Output the [X, Y] coordinate of the center of the cell containing the given text.  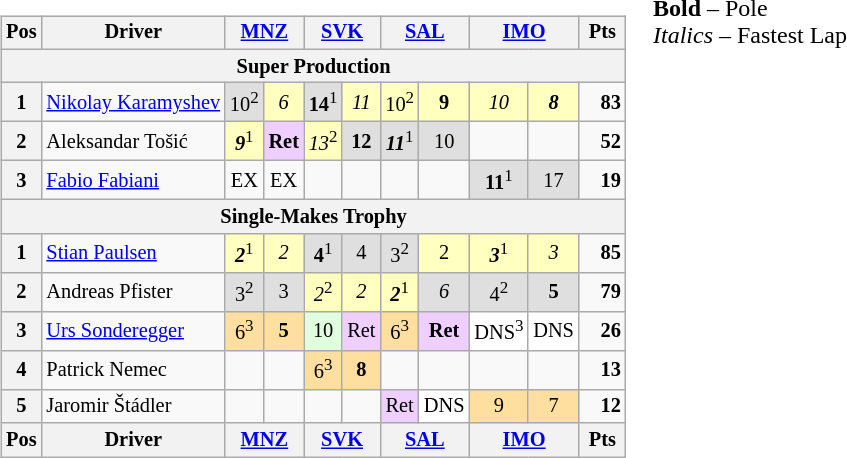
19 [602, 180]
91 [244, 142]
52 [602, 142]
79 [602, 292]
83 [602, 102]
22 [324, 292]
Nikolay Karamyshev [133, 102]
13 [602, 370]
Single-Makes Trophy [314, 217]
85 [602, 252]
Fabio Fabiani [133, 180]
26 [602, 330]
11 [361, 102]
Aleksandar Tošić [133, 142]
141 [324, 102]
7 [553, 406]
DNS3 [498, 330]
41 [324, 252]
Super Production [314, 66]
17 [553, 180]
Jaromir Štádler [133, 406]
42 [498, 292]
31 [498, 252]
Stian Paulsen [133, 252]
Patrick Nemec [133, 370]
Urs Sonderegger [133, 330]
132 [324, 142]
Andreas Pfister [133, 292]
